Extract the [x, y] coordinate from the center of the cell holding the provided text.  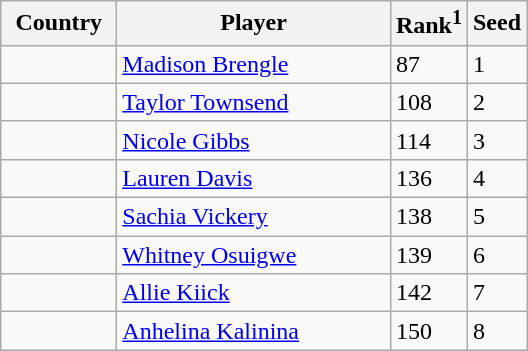
4 [496, 178]
Country [59, 24]
2 [496, 102]
Player [254, 24]
Lauren Davis [254, 178]
3 [496, 140]
7 [496, 293]
8 [496, 331]
6 [496, 255]
Madison Brengle [254, 64]
Rank1 [428, 24]
Whitney Osuigwe [254, 255]
142 [428, 293]
1 [496, 64]
Allie Kiick [254, 293]
5 [496, 217]
Nicole Gibbs [254, 140]
150 [428, 331]
136 [428, 178]
139 [428, 255]
108 [428, 102]
114 [428, 140]
138 [428, 217]
Sachia Vickery [254, 217]
Anhelina Kalinina [254, 331]
Seed [496, 24]
Taylor Townsend [254, 102]
87 [428, 64]
